Search for the cell housing the specified text and yield its (x, y) center coordinate. 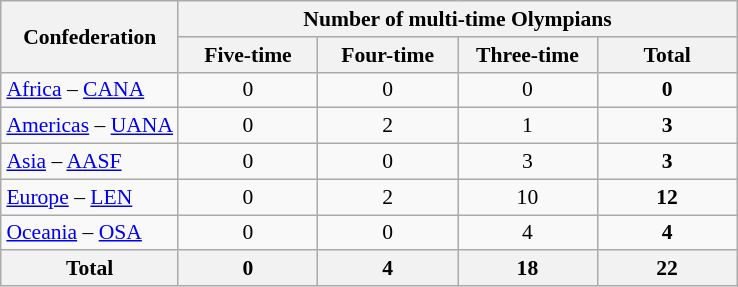
Three-time (528, 55)
Africa – CANA (90, 90)
Four-time (388, 55)
1 (528, 126)
12 (667, 197)
Number of multi-time Olympians (458, 19)
22 (667, 269)
Five-time (248, 55)
Confederation (90, 36)
18 (528, 269)
10 (528, 197)
Asia – AASF (90, 162)
Europe – LEN (90, 197)
Americas – UANA (90, 126)
Oceania – OSA (90, 233)
